From the cell containing the given text, extract its center point as [X, Y] coordinate. 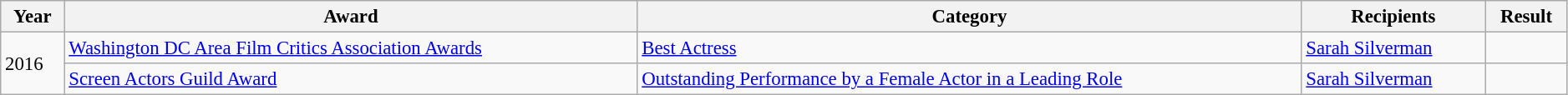
Washington DC Area Film Critics Association Awards [351, 48]
Result [1527, 17]
Recipients [1393, 17]
Award [351, 17]
Screen Actors Guild Award [351, 79]
Category [969, 17]
Outstanding Performance by a Female Actor in a Leading Role [969, 79]
2016 [33, 63]
Best Actress [969, 48]
Year [33, 17]
